Extract the [X, Y] coordinate from the center of the cell holding the provided text.  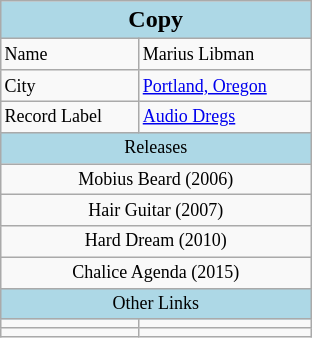
Marius Libman [224, 54]
Mobius Beard (2006) [156, 180]
Record Label [69, 116]
City [69, 86]
Releases [156, 148]
Audio Dregs [224, 116]
Portland, Oregon [224, 86]
Name [69, 54]
Hair Guitar (2007) [156, 210]
Copy [156, 20]
Chalice Agenda (2015) [156, 272]
Other Links [156, 304]
Hard Dream (2010) [156, 242]
